Output the (X, Y) coordinate of the center of the cell containing the given text.  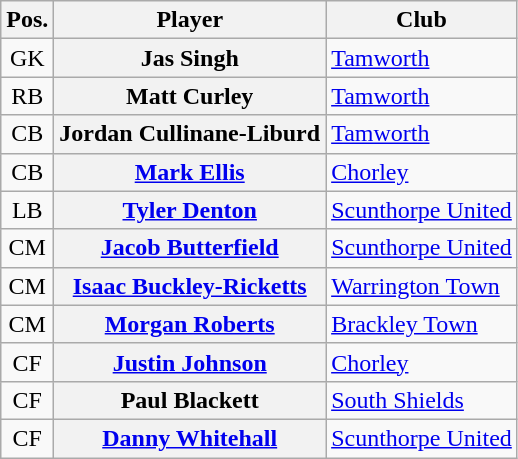
Paul Blackett (190, 400)
Warrington Town (422, 286)
Mark Ellis (190, 172)
Player (190, 20)
South Shields (422, 400)
Justin Johnson (190, 362)
Club (422, 20)
Jordan Cullinane-Liburd (190, 134)
Jacob Butterfield (190, 248)
Brackley Town (422, 324)
LB (28, 210)
Tyler Denton (190, 210)
Matt Curley (190, 96)
Danny Whitehall (190, 438)
Morgan Roberts (190, 324)
GK (28, 58)
Pos. (28, 20)
Jas Singh (190, 58)
Isaac Buckley-Ricketts (190, 286)
RB (28, 96)
